Scan for the cell matching the given text and deliver its [x, y] coordinate at center. 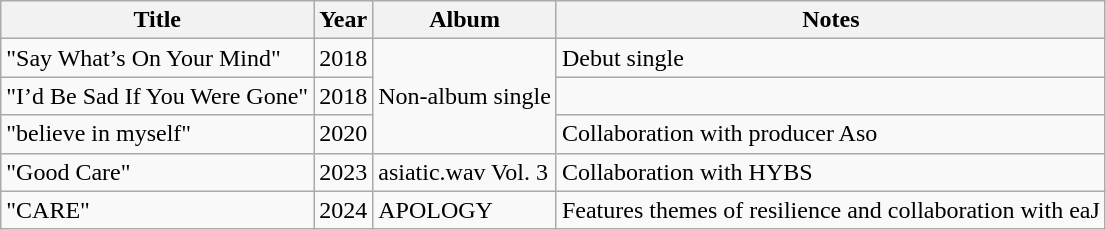
Title [158, 20]
"Say What’s On Your Mind" [158, 58]
Collaboration with HYBS [830, 172]
Collaboration with producer Aso [830, 134]
Debut single [830, 58]
"CARE" [158, 210]
"Good Care" [158, 172]
Non-album single [465, 96]
APOLOGY [465, 210]
2024 [344, 210]
Notes [830, 20]
Features themes of resilience and collaboration with eaJ [830, 210]
2023 [344, 172]
Year [344, 20]
"I’d Be Sad If You Were Gone" [158, 96]
"believe in myself" [158, 134]
2020 [344, 134]
Album [465, 20]
asiatic.wav Vol. 3 [465, 172]
